Determine the [x, y] coordinate at the center of the cell enclosing the given text.  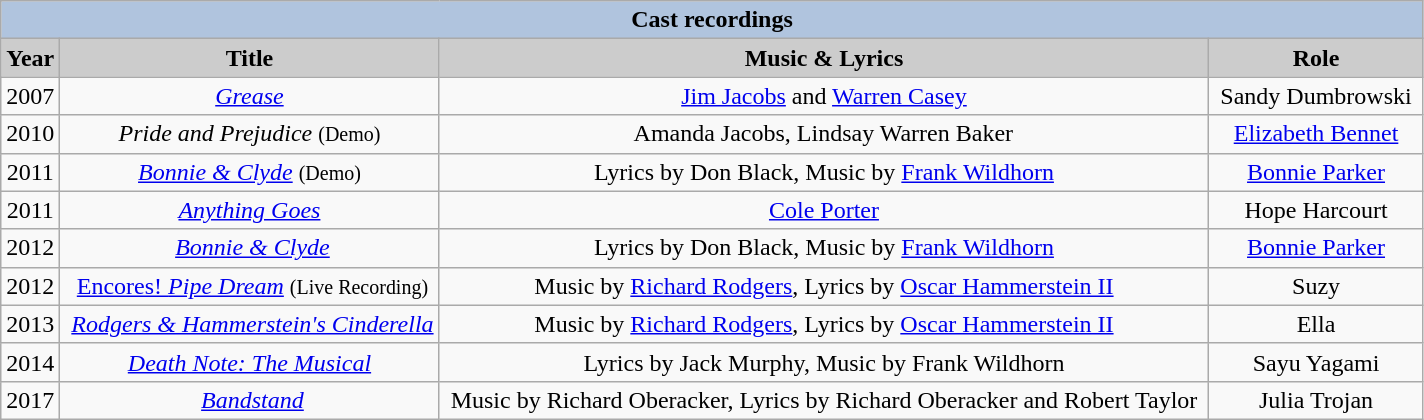
2013 [30, 324]
Role [1316, 58]
Elizabeth Bennet [1316, 134]
Grease [250, 96]
Lyrics by Jack Murphy, Music by Frank Wildhorn [824, 362]
Suzy [1316, 286]
Bonnie & Clyde (Demo) [250, 172]
2007 [30, 96]
Encores! Pipe Dream (Live Recording) [250, 286]
Cast recordings [712, 20]
Jim Jacobs and Warren Casey [824, 96]
2010 [30, 134]
Bonnie & Clyde [250, 248]
Music by Richard Oberacker, Lyrics by Richard Oberacker and Robert Taylor [824, 400]
Sandy Dumbrowski [1316, 96]
Ella [1316, 324]
Pride and Prejudice (Demo) [250, 134]
Title [250, 58]
Amanda Jacobs, Lindsay Warren Baker [824, 134]
2014 [30, 362]
Cole Porter [824, 210]
Sayu Yagami [1316, 362]
Anything Goes [250, 210]
Music & Lyrics [824, 58]
Death Note: The Musical [250, 362]
Julia Trojan [1316, 400]
Bandstand [250, 400]
Rodgers & Hammerstein's Cinderella [250, 324]
Hope Harcourt [1316, 210]
2017 [30, 400]
Year [30, 58]
